Capture the cell that displays the provided text and extract its (x, y) central coordinate. 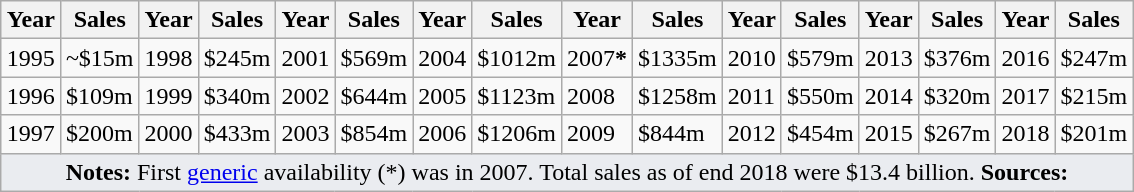
$569m (374, 58)
$1123m (517, 96)
$245m (237, 58)
$109m (100, 96)
2018 (1026, 134)
$201m (1094, 134)
2007* (596, 58)
$1258m (678, 96)
2014 (888, 96)
2005 (442, 96)
Notes: First generic availability (*) was in 2007. Total sales as of end 2018 were $13.4 billion. Sources: (566, 172)
2000 (168, 134)
$644m (374, 96)
2009 (596, 134)
$340m (237, 96)
$854m (374, 134)
2015 (888, 134)
$267m (957, 134)
$200m (100, 134)
2012 (752, 134)
$376m (957, 58)
2011 (752, 96)
$454m (820, 134)
$550m (820, 96)
1997 (30, 134)
2003 (306, 134)
$215m (1094, 96)
2004 (442, 58)
~$15m (100, 58)
$579m (820, 58)
1995 (30, 58)
$844m (678, 134)
1999 (168, 96)
2008 (596, 96)
2017 (1026, 96)
$320m (957, 96)
$1012m (517, 58)
2002 (306, 96)
1998 (168, 58)
$1206m (517, 134)
2001 (306, 58)
$1335m (678, 58)
2010 (752, 58)
$433m (237, 134)
2013 (888, 58)
2016 (1026, 58)
2006 (442, 134)
$247m (1094, 58)
1996 (30, 96)
